Determine the [X, Y] coordinate at the center of the cell enclosing the given text.  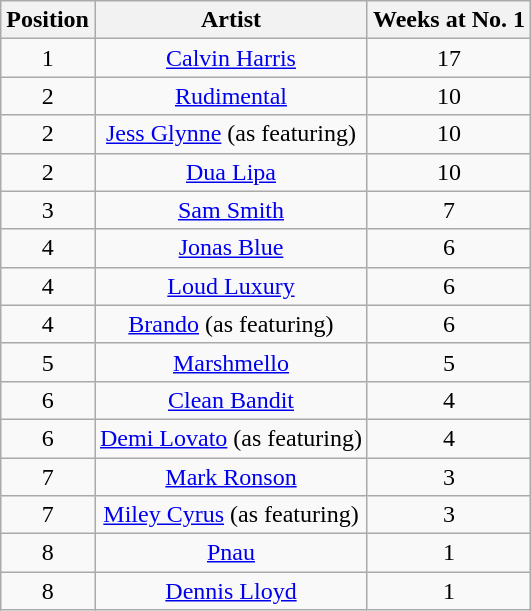
Position [48, 20]
Rudimental [230, 96]
Brando (as featuring) [230, 324]
17 [448, 58]
Miley Cyrus (as featuring) [230, 515]
Mark Ronson [230, 477]
Calvin Harris [230, 58]
Artist [230, 20]
Jonas Blue [230, 248]
Marshmello [230, 362]
Dua Lipa [230, 172]
Jess Glynne (as featuring) [230, 134]
Weeks at No. 1 [448, 20]
Sam Smith [230, 210]
Loud Luxury [230, 286]
Pnau [230, 553]
Demi Lovato (as featuring) [230, 438]
Dennis Lloyd [230, 591]
Clean Bandit [230, 400]
